Search for the cell housing the specified text and yield its [X, Y] center coordinate. 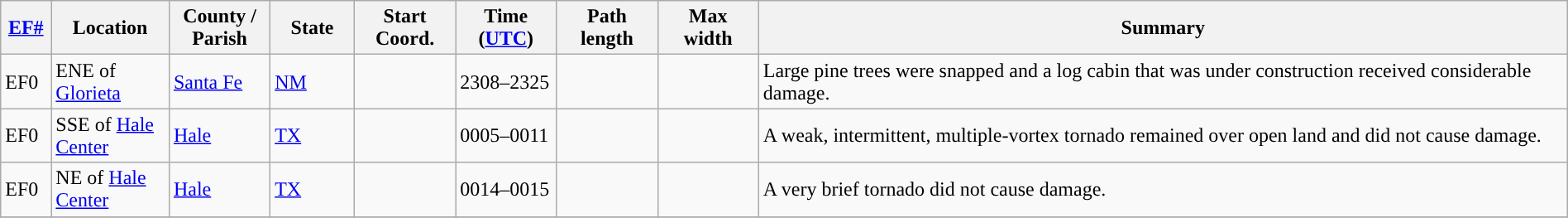
NM [313, 81]
NE of Hale Center [111, 189]
Large pine trees were snapped and a log cabin that was under construction received considerable damage. [1163, 81]
A very brief tornado did not cause damage. [1163, 189]
Start Coord. [404, 28]
Path length [607, 28]
EF# [26, 28]
County / Parish [219, 28]
Summary [1163, 28]
A weak, intermittent, multiple-vortex tornado remained over open land and did not cause damage. [1163, 136]
Time (UTC) [506, 28]
Max width [708, 28]
Location [111, 28]
State [313, 28]
2308–2325 [506, 81]
0014–0015 [506, 189]
0005–0011 [506, 136]
ENE of Glorieta [111, 81]
Santa Fe [219, 81]
SSE of Hale Center [111, 136]
